Search for the cell housing the specified text and yield its (X, Y) center coordinate. 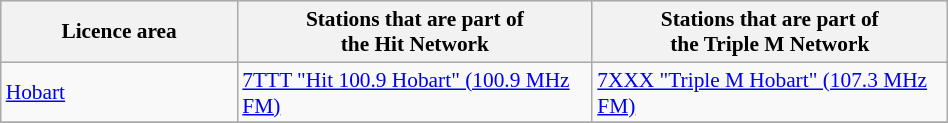
7TTT "Hit 100.9 Hobart" (100.9 MHz FM) (414, 92)
Hobart (120, 92)
Licence area (120, 32)
7XXX "Triple M Hobart" (107.3 MHz FM) (770, 92)
Stations that are part ofthe Hit Network (414, 32)
Stations that are part ofthe Triple M Network (770, 32)
